Find where the given text appears and provide that cell's center as [X, Y] coordinate. 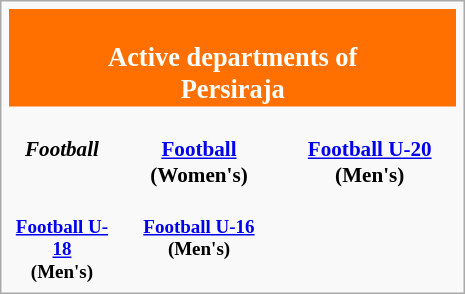
Football [62, 149]
Football U-18 (Men's) [62, 238]
Football U-20 (Men's) [370, 149]
Football (Women's) [199, 149]
Football U-16 (Men's) [199, 238]
Active departments ofPersiraja [232, 58]
